Identify which cell holds the provided text, then report its (X, Y) central coordinate. 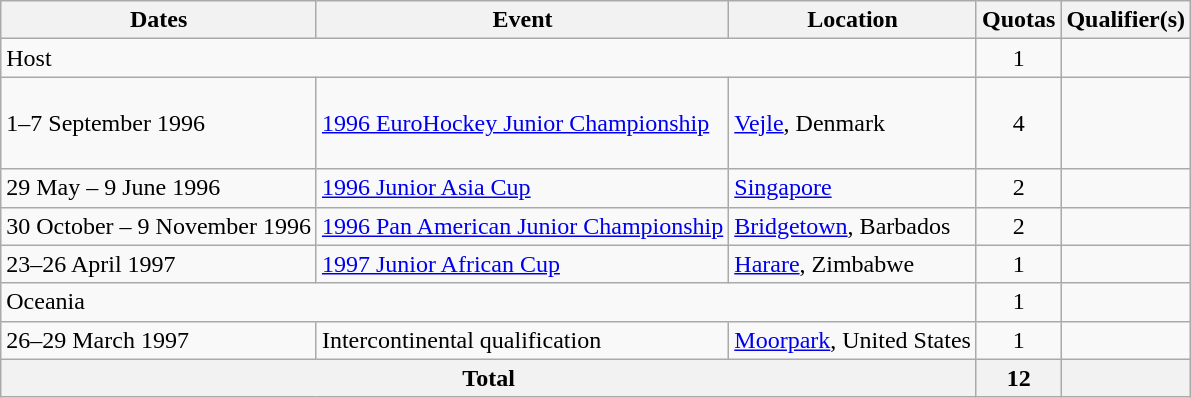
Oceania (489, 302)
1996 EuroHockey Junior Championship (522, 123)
Intercontinental qualification (522, 340)
26–29 March 1997 (159, 340)
29 May – 9 June 1996 (159, 188)
4 (1018, 123)
1996 Pan American Junior Championship (522, 226)
23–26 April 1997 (159, 264)
Qualifier(s) (1126, 20)
30 October – 9 November 1996 (159, 226)
Location (853, 20)
1997 Junior African Cup (522, 264)
Event (522, 20)
Singapore (853, 188)
Harare, Zimbabwe (853, 264)
1–7 September 1996 (159, 123)
Quotas (1018, 20)
Host (489, 58)
Moorpark, United States (853, 340)
1996 Junior Asia Cup (522, 188)
Vejle, Denmark (853, 123)
Bridgetown, Barbados (853, 226)
Total (489, 378)
Dates (159, 20)
12 (1018, 378)
